Find where the given text appears and provide that cell's center as [X, Y] coordinate. 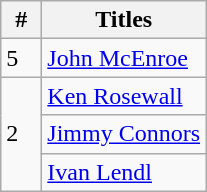
Ivan Lendl [124, 172]
Jimmy Connors [124, 134]
5 [22, 58]
2 [22, 134]
Titles [124, 20]
Ken Rosewall [124, 96]
# [22, 20]
John McEnroe [124, 58]
